Identify which cell holds the provided text, then report its (x, y) central coordinate. 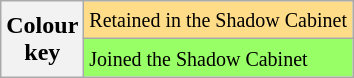
Retained in the Shadow Cabinet (218, 20)
Colourkey (42, 39)
Joined the Shadow Cabinet (218, 58)
